Locate the cell with the specified text and output its [X, Y] center coordinate. 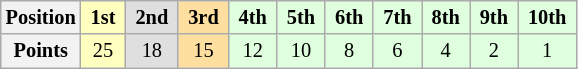
1 [547, 51]
8 [349, 51]
2nd [152, 17]
10 [301, 51]
Points [41, 51]
4 [446, 51]
15 [203, 51]
1st [104, 17]
12 [253, 51]
10th [547, 17]
6th [349, 17]
2 [494, 51]
9th [494, 17]
25 [104, 51]
8th [446, 17]
7th [397, 17]
5th [301, 17]
4th [253, 17]
Position [41, 17]
3rd [203, 17]
18 [152, 51]
6 [397, 51]
